Pinpoint the cell where the given text exists, returning its [x, y] midpoint coordinate. 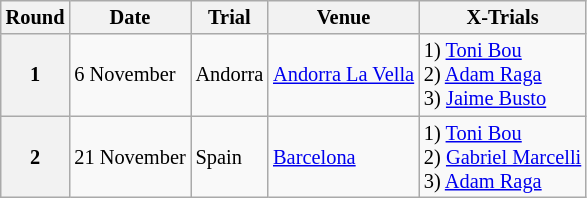
1 [36, 75]
Andorra [230, 75]
1) Toni Bou 2) Gabriel Marcelli 3) Adam Raga [502, 157]
1) Toni Bou 2) Adam Raga 3) Jaime Busto [502, 75]
6 November [130, 75]
Venue [344, 17]
Andorra La Vella [344, 75]
Spain [230, 157]
2 [36, 157]
X-Trials [502, 17]
Round [36, 17]
21 November [130, 157]
Barcelona [344, 157]
Date [130, 17]
Trial [230, 17]
